Determine the [X, Y] coordinate at the center of the cell enclosing the given text.  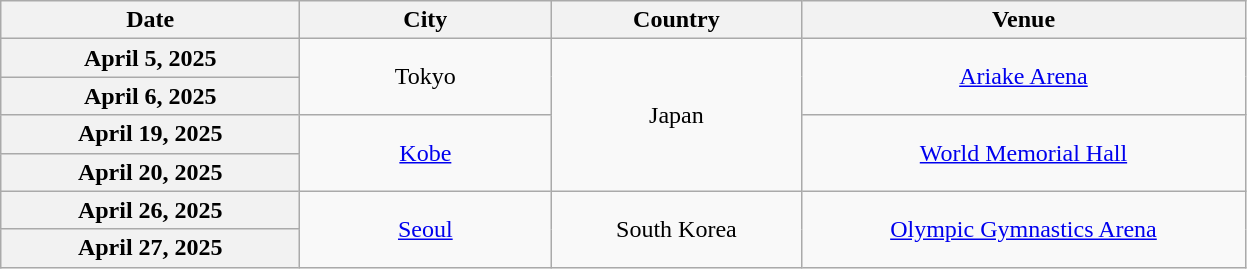
World Memorial Hall [1024, 153]
April 6, 2025 [150, 96]
Olympic Gymnastics Arena [1024, 229]
Ariake Arena [1024, 77]
April 27, 2025 [150, 248]
Tokyo [426, 77]
Kobe [426, 153]
April 5, 2025 [150, 58]
Japan [676, 115]
April 20, 2025 [150, 172]
South Korea [676, 229]
Seoul [426, 229]
April 19, 2025 [150, 134]
Date [150, 20]
April 26, 2025 [150, 210]
Venue [1024, 20]
City [426, 20]
Country [676, 20]
